Output the [X, Y] coordinate of the center of the cell containing the given text.  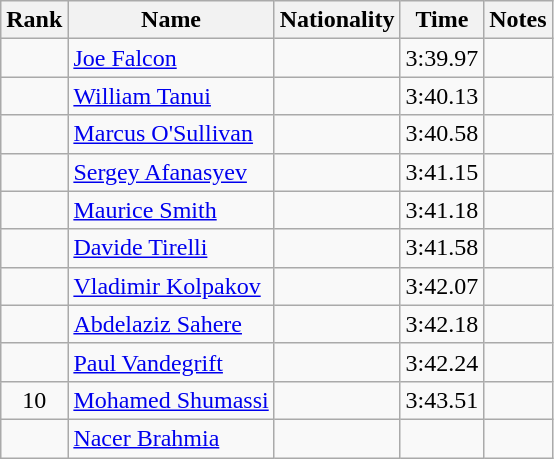
Name [171, 20]
Mohamed Shumassi [171, 400]
Vladimir Kolpakov [171, 286]
Joe Falcon [171, 58]
3:39.97 [442, 58]
3:41.15 [442, 172]
Maurice Smith [171, 210]
3:41.18 [442, 210]
William Tanui [171, 96]
3:41.58 [442, 248]
Time [442, 20]
10 [34, 400]
3:40.13 [442, 96]
Abdelaziz Sahere [171, 324]
Rank [34, 20]
3:42.18 [442, 324]
Davide Tirelli [171, 248]
Paul Vandegrift [171, 362]
3:42.07 [442, 286]
Sergey Afanasyev [171, 172]
3:40.58 [442, 134]
Nationality [337, 20]
Notes [518, 20]
3:43.51 [442, 400]
Nacer Brahmia [171, 438]
Marcus O'Sullivan [171, 134]
3:42.24 [442, 362]
